Capture the cell that displays the provided text and extract its [X, Y] central coordinate. 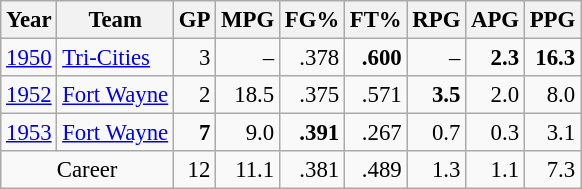
APG [496, 20]
2.3 [496, 58]
Career [88, 170]
0.3 [496, 133]
1953 [29, 133]
.600 [376, 58]
9.0 [248, 133]
1952 [29, 95]
.381 [312, 170]
1.3 [436, 170]
7 [194, 133]
PPG [552, 20]
1950 [29, 58]
Tri-Cities [116, 58]
8.0 [552, 95]
7.3 [552, 170]
2 [194, 95]
.267 [376, 133]
0.7 [436, 133]
12 [194, 170]
11.1 [248, 170]
FG% [312, 20]
3 [194, 58]
3.1 [552, 133]
.391 [312, 133]
RPG [436, 20]
.489 [376, 170]
Year [29, 20]
3.5 [436, 95]
GP [194, 20]
18.5 [248, 95]
MPG [248, 20]
.571 [376, 95]
16.3 [552, 58]
.375 [312, 95]
Team [116, 20]
1.1 [496, 170]
.378 [312, 58]
FT% [376, 20]
2.0 [496, 95]
